Return [x, y] of the center of cell containing provided text 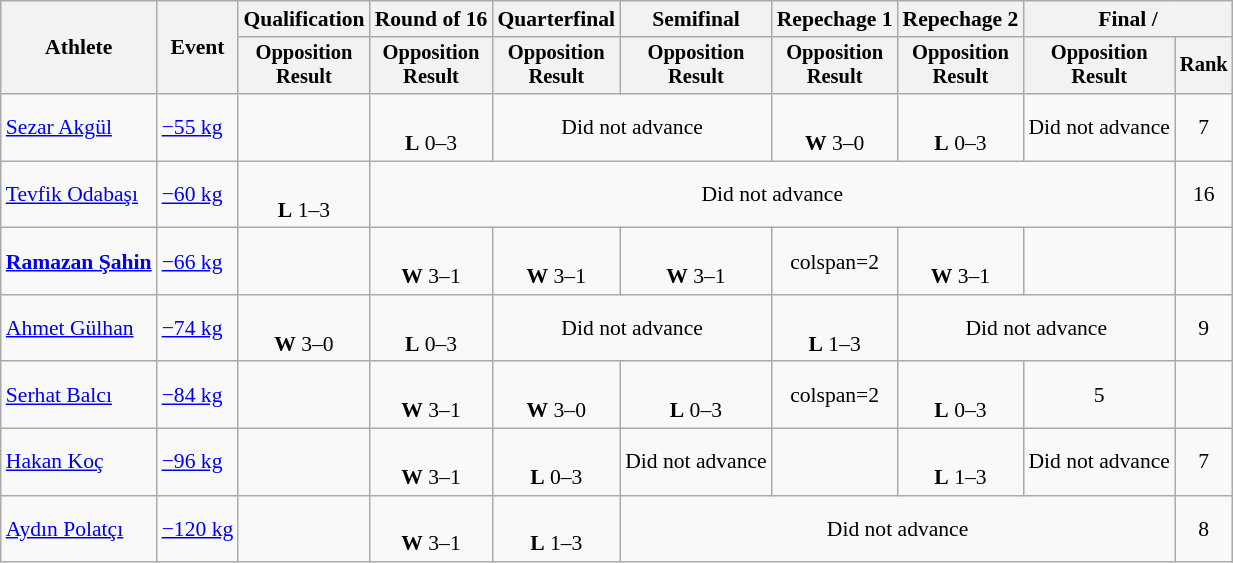
Qualification [304, 19]
−96 kg [198, 462]
16 [1204, 194]
−66 kg [198, 262]
Repechage 2 [961, 19]
Athlete [79, 48]
Repechage 1 [835, 19]
−74 kg [198, 328]
Serhat Balcı [79, 396]
Ramazan Şahin [79, 262]
Rank [1204, 66]
Round of 16 [432, 19]
9 [1204, 328]
Aydın Polatçı [79, 528]
8 [1204, 528]
−120 kg [198, 528]
Hakan Koç [79, 462]
−84 kg [198, 396]
Ahmet Gülhan [79, 328]
Final / [1128, 19]
5 [1099, 396]
Tevfik Odabaşı [79, 194]
Semifinal [696, 19]
Quarterfinal [556, 19]
Event [198, 48]
Sezar Akgül [79, 128]
−60 kg [198, 194]
−55 kg [198, 128]
